Scan for the cell matching the given text and deliver its [x, y] coordinate at center. 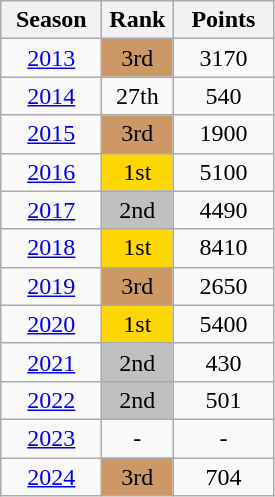
2017 [52, 210]
2018 [52, 248]
2650 [224, 286]
2020 [52, 324]
Rank [138, 20]
3170 [224, 58]
2019 [52, 286]
5400 [224, 324]
8410 [224, 248]
4490 [224, 210]
2015 [52, 134]
2022 [52, 400]
2016 [52, 172]
430 [224, 362]
Points [224, 20]
2024 [52, 477]
501 [224, 400]
1900 [224, 134]
2013 [52, 58]
Season [52, 20]
5100 [224, 172]
540 [224, 96]
2023 [52, 438]
704 [224, 477]
27th [138, 96]
2014 [52, 96]
2021 [52, 362]
